Capture the cell that displays the provided text and extract its (X, Y) central coordinate. 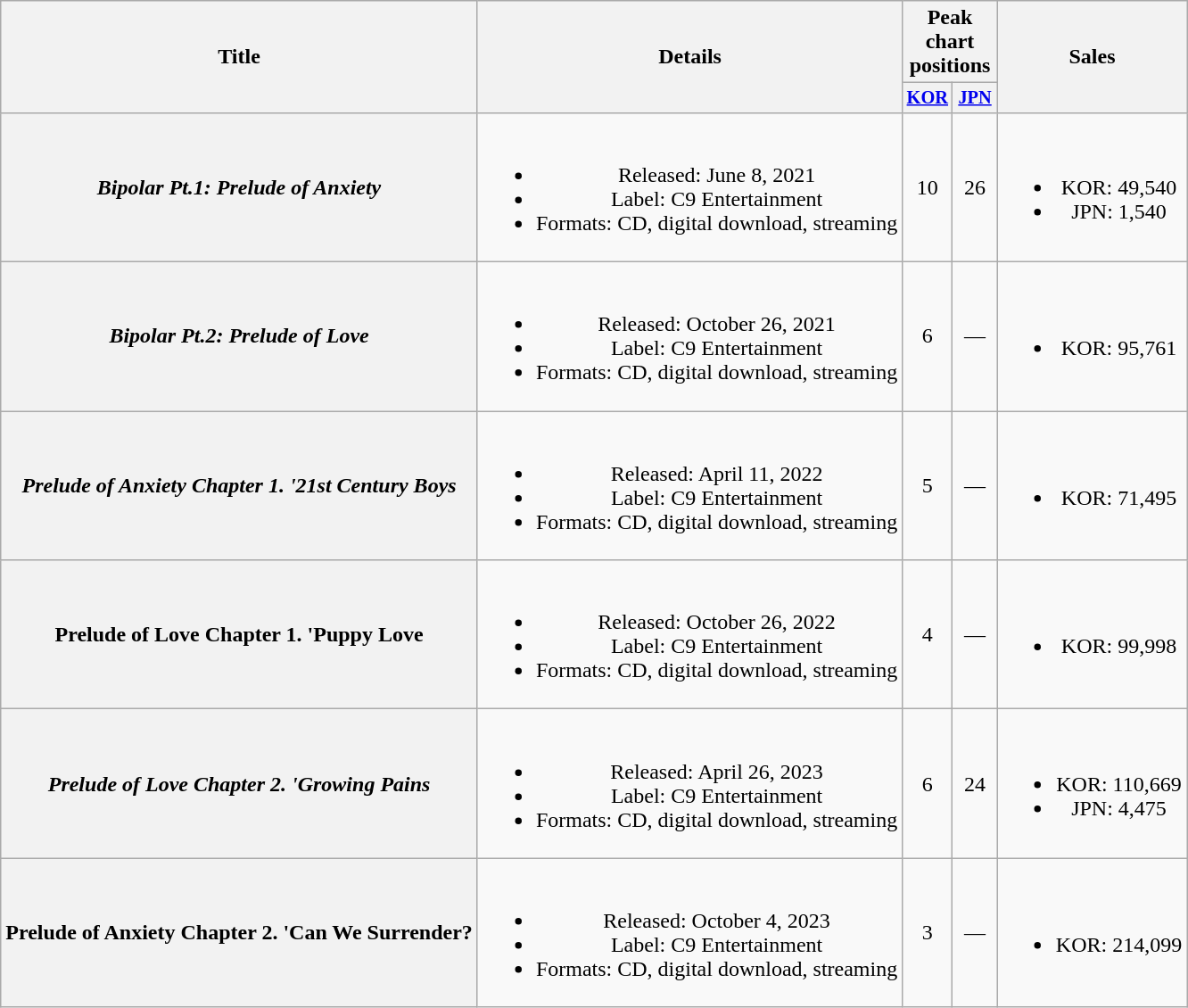
KOR: 110,669JPN: 4,475 (1092, 783)
KOR: 95,761 (1092, 337)
Prelude of Love Chapter 1. 'Puppy Love (239, 635)
Prelude of Love Chapter 2. 'Growing Pains (239, 783)
Released: April 11, 2022Label: C9 EntertainmentFormats: CD, digital download, streaming (689, 485)
KOR: 99,998 (1092, 635)
KOR (928, 98)
Released: October 26, 2022Label: C9 EntertainmentFormats: CD, digital download, streaming (689, 635)
Title (239, 57)
4 (928, 635)
KOR: 49,540JPN: 1,540 (1092, 187)
Released: April 26, 2023Label: C9 EntertainmentFormats: CD, digital download, streaming (689, 783)
5 (928, 485)
KOR: 214,099 (1092, 933)
Bipolar Pt.2: Prelude of Love (239, 337)
26 (975, 187)
Bipolar Pt.1: Prelude of Anxiety (239, 187)
Peak chart positions (951, 42)
KOR: 71,495 (1092, 485)
Released: October 26, 2021Label: C9 EntertainmentFormats: CD, digital download, streaming (689, 337)
Prelude of Anxiety Chapter 2. 'Can We Surrender? (239, 933)
3 (928, 933)
JPN (975, 98)
Sales (1092, 57)
Details (689, 57)
24 (975, 783)
10 (928, 187)
Released: October 4, 2023Label: C9 EntertainmentFormats: CD, digital download, streaming (689, 933)
Released: June 8, 2021Label: C9 EntertainmentFormats: CD, digital download, streaming (689, 187)
Prelude of Anxiety Chapter 1. '21st Century Boys (239, 485)
